Detect which cell encompasses the target text, then output its [X, Y] center coordinate. 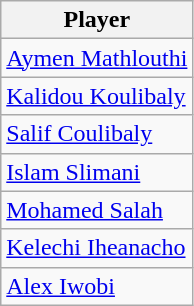
Alex Iwobi [97, 286]
Kelechi Iheanacho [97, 248]
Mohamed Salah [97, 210]
Salif Coulibaly [97, 134]
Islam Slimani [97, 172]
Kalidou Koulibaly [97, 96]
Player [97, 20]
Aymen Mathlouthi [97, 58]
